Pinpoint the cell where the given text exists, returning its (x, y) midpoint coordinate. 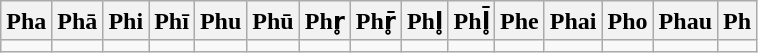
Phr̥ (324, 21)
Ph (738, 21)
Phau (685, 21)
Phu (220, 21)
Phi (126, 21)
Phl̥ (424, 21)
Phe (520, 21)
Phū (273, 21)
Phr̥̄ (376, 21)
Phl̥̄ (472, 21)
Pho (628, 21)
Phai (573, 21)
Pha (26, 21)
Phī (172, 21)
Phā (78, 21)
